Find where the given text appears and provide that cell's center as (X, Y) coordinate. 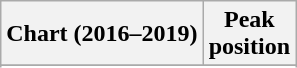
Chart (2016–2019) (102, 34)
Peakposition (249, 34)
